Identify which cell holds the provided text, then report its [X, Y] central coordinate. 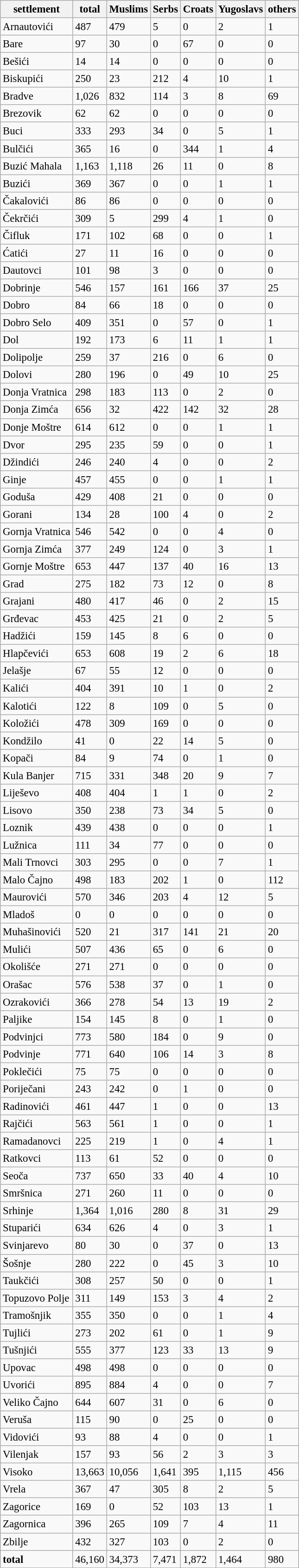
Gornja Vratnica [37, 532]
Kalotići [37, 706]
580 [128, 1037]
216 [165, 358]
311 [90, 1298]
34,373 [128, 1559]
173 [128, 340]
65 [165, 950]
68 [165, 236]
1,872 [198, 1559]
298 [90, 392]
422 [165, 410]
333 [90, 131]
154 [90, 1019]
Veliko Čajno [37, 1402]
74 [165, 758]
Gorani [37, 514]
Jelašje [37, 671]
Koložići [37, 723]
Bare [37, 44]
Gornje Moštre [37, 567]
Dobro [37, 305]
Čekrčići [37, 218]
Zbilje [37, 1542]
Vilenjak [37, 1455]
Čakalovići [37, 201]
137 [165, 567]
278 [128, 1002]
Ćatići [37, 253]
832 [128, 96]
650 [128, 1176]
608 [128, 654]
122 [90, 706]
Rajčići [37, 1124]
250 [90, 79]
111 [90, 845]
Grad [37, 584]
395 [198, 1472]
Šošnje [37, 1263]
161 [165, 288]
Donja Vratnica [37, 392]
123 [165, 1350]
Biskupići [37, 79]
576 [90, 984]
54 [165, 1002]
1,641 [165, 1472]
Mladoš [37, 915]
80 [90, 1246]
538 [128, 984]
644 [90, 1402]
Mali Trnovci [37, 863]
59 [165, 445]
Muslims [128, 9]
737 [90, 1176]
142 [198, 410]
15 [282, 601]
626 [128, 1228]
Paljike [37, 1019]
Serbs [165, 9]
366 [90, 1002]
49 [198, 375]
10,056 [128, 1472]
66 [128, 305]
238 [128, 810]
303 [90, 863]
Buzić Mahala [37, 166]
634 [90, 1228]
149 [128, 1298]
242 [128, 1089]
293 [128, 131]
614 [90, 427]
196 [128, 375]
Dolipolje [37, 358]
265 [128, 1524]
Tramošnjik [37, 1315]
365 [90, 149]
Radinovići [37, 1106]
Zagorice [37, 1507]
101 [90, 271]
299 [165, 218]
102 [128, 236]
106 [165, 1054]
980 [282, 1559]
1,115 [240, 1472]
396 [90, 1524]
417 [128, 601]
Tušnjići [37, 1350]
344 [198, 149]
171 [90, 236]
Muhašinovići [37, 932]
480 [90, 601]
438 [128, 828]
555 [90, 1350]
Stuparići [37, 1228]
455 [128, 479]
346 [128, 897]
225 [90, 1141]
563 [90, 1124]
369 [90, 183]
327 [128, 1542]
115 [90, 1420]
7,471 [165, 1559]
159 [90, 636]
Vrela [37, 1489]
Buzići [37, 183]
46,160 [90, 1559]
275 [90, 584]
Dobrinje [37, 288]
97 [90, 44]
Orašac [37, 984]
355 [90, 1315]
Kalići [37, 688]
317 [165, 932]
Brezovik [37, 113]
112 [282, 880]
56 [165, 1455]
478 [90, 723]
439 [90, 828]
Taukčići [37, 1280]
640 [128, 1054]
436 [128, 950]
114 [165, 96]
166 [198, 288]
Bešići [37, 62]
13,663 [90, 1472]
Dobro Selo [37, 323]
98 [128, 271]
391 [128, 688]
Poklečići [37, 1071]
453 [90, 619]
90 [128, 1420]
Malo Čajno [37, 880]
Ramadanovci [37, 1141]
Liješevo [37, 793]
Srhinje [37, 1211]
Lužnica [37, 845]
100 [165, 514]
456 [282, 1472]
Donja Zimća [37, 410]
246 [90, 462]
Yugoslavs [240, 9]
507 [90, 950]
260 [128, 1193]
Maurovići [37, 897]
50 [165, 1280]
29 [282, 1211]
257 [128, 1280]
55 [128, 671]
331 [128, 775]
425 [128, 619]
542 [128, 532]
Ginje [37, 479]
26 [165, 166]
457 [90, 479]
47 [128, 1489]
222 [128, 1263]
Zagornica [37, 1524]
Bradve [37, 96]
259 [90, 358]
219 [128, 1141]
153 [165, 1298]
Vidovići [37, 1437]
182 [128, 584]
69 [282, 96]
Dautovci [37, 271]
184 [165, 1037]
570 [90, 897]
Lisovo [37, 810]
607 [128, 1402]
479 [128, 27]
487 [90, 27]
41 [90, 741]
124 [165, 549]
192 [90, 340]
351 [128, 323]
715 [90, 775]
273 [90, 1333]
432 [90, 1542]
1,026 [90, 96]
22 [165, 741]
57 [198, 323]
1,016 [128, 1211]
23 [128, 79]
429 [90, 497]
46 [165, 601]
1,464 [240, 1559]
Seoča [37, 1176]
Poriječani [37, 1089]
Goduša [37, 497]
Upovac [37, 1367]
520 [90, 932]
895 [90, 1385]
Grajani [37, 601]
Tujlići [37, 1333]
773 [90, 1037]
Visoko [37, 1472]
348 [165, 775]
Croats [198, 9]
settlement [37, 9]
771 [90, 1054]
others [282, 9]
Dol [37, 340]
45 [198, 1263]
Smršnica [37, 1193]
1,364 [90, 1211]
Topuzovo Polje [37, 1298]
Buci [37, 131]
Uvorići [37, 1385]
88 [128, 1437]
884 [128, 1385]
Gornja Zimća [37, 549]
240 [128, 462]
612 [128, 427]
249 [128, 549]
Grđevac [37, 619]
141 [198, 932]
561 [128, 1124]
203 [165, 897]
Hlapčevići [37, 654]
Kondžilo [37, 741]
77 [165, 845]
Arnautovići [37, 27]
308 [90, 1280]
Ozrakovići [37, 1002]
Bulčići [37, 149]
Veruša [37, 1420]
1,163 [90, 166]
Okolišće [37, 967]
Kula Banjer [37, 775]
Podvinjci [37, 1037]
409 [90, 323]
Mulići [37, 950]
Loznik [37, 828]
235 [128, 445]
Kopači [37, 758]
134 [90, 514]
Ratkovci [37, 1159]
656 [90, 410]
27 [90, 253]
Dolovi [37, 375]
305 [165, 1489]
461 [90, 1106]
Čifluk [37, 236]
Džindići [37, 462]
212 [165, 79]
Svinjarevo [37, 1246]
243 [90, 1089]
Hadžići [37, 636]
Podvinje [37, 1054]
1,118 [128, 166]
Donje Moštre [37, 427]
Dvor [37, 445]
